Search for the cell housing the specified text and yield its [X, Y] center coordinate. 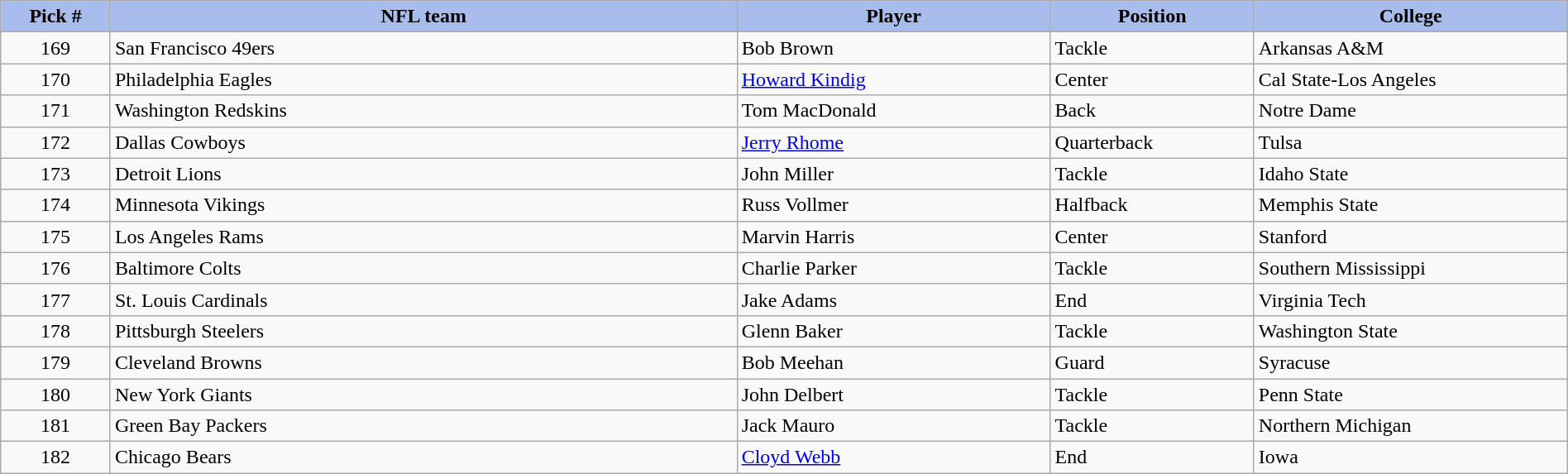
176 [56, 268]
Iowa [1411, 457]
179 [56, 362]
Cleveland Browns [423, 362]
180 [56, 395]
Dallas Cowboys [423, 142]
Green Bay Packers [423, 426]
John Delbert [893, 395]
170 [56, 79]
Washington State [1411, 331]
Quarterback [1152, 142]
Cloyd Webb [893, 457]
181 [56, 426]
Notre Dame [1411, 111]
Los Angeles Rams [423, 237]
Back [1152, 111]
Jack Mauro [893, 426]
Howard Kindig [893, 79]
Washington Redskins [423, 111]
New York Giants [423, 395]
John Miller [893, 174]
174 [56, 205]
Northern Michigan [1411, 426]
Jake Adams [893, 299]
178 [56, 331]
175 [56, 237]
St. Louis Cardinals [423, 299]
173 [56, 174]
171 [56, 111]
Bob Meehan [893, 362]
182 [56, 457]
Bob Brown [893, 48]
Baltimore Colts [423, 268]
Player [893, 17]
Tom MacDonald [893, 111]
Tulsa [1411, 142]
Cal State-Los Angeles [1411, 79]
Virginia Tech [1411, 299]
Charlie Parker [893, 268]
172 [56, 142]
Chicago Bears [423, 457]
Southern Mississippi [1411, 268]
Memphis State [1411, 205]
NFL team [423, 17]
169 [56, 48]
Marvin Harris [893, 237]
Syracuse [1411, 362]
Russ Vollmer [893, 205]
Detroit Lions [423, 174]
Philadelphia Eagles [423, 79]
Penn State [1411, 395]
Stanford [1411, 237]
San Francisco 49ers [423, 48]
Pick # [56, 17]
Jerry Rhome [893, 142]
Halfback [1152, 205]
Glenn Baker [893, 331]
Minnesota Vikings [423, 205]
Arkansas A&M [1411, 48]
College [1411, 17]
Pittsburgh Steelers [423, 331]
Position [1152, 17]
177 [56, 299]
Idaho State [1411, 174]
Guard [1152, 362]
